Return the [x, y] coordinate for the center point of the cell that contains the specified text.  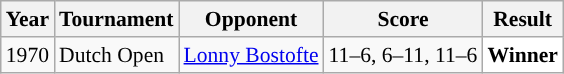
Lonny Bostofte [252, 55]
Year [28, 19]
Winner [522, 55]
Dutch Open [116, 55]
1970 [28, 55]
11–6, 6–11, 11–6 [404, 55]
Score [404, 19]
Result [522, 19]
Opponent [252, 19]
Tournament [116, 19]
